Output the [X, Y] coordinate of the center of the cell containing the given text.  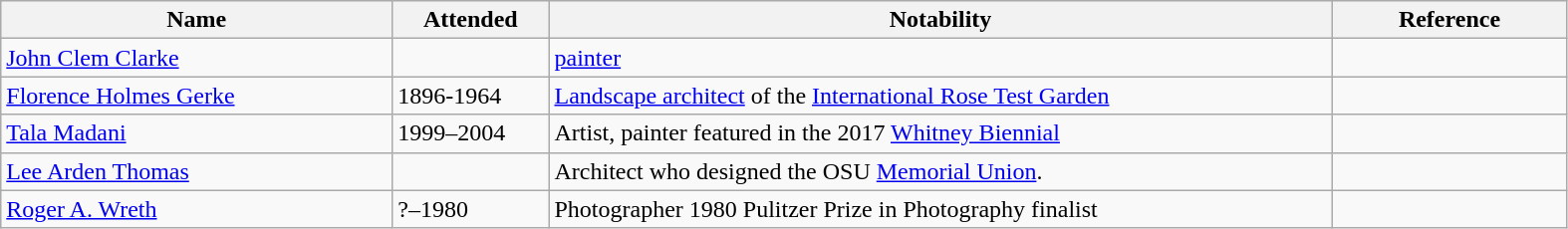
Roger A. Wreth [197, 209]
?–1980 [470, 209]
painter [940, 58]
Tala Madani [197, 133]
Artist, painter featured in the 2017 Whitney Biennial [940, 133]
Notability [940, 20]
John Clem Clarke [197, 58]
Attended [470, 20]
Name [197, 20]
Lee Arden Thomas [197, 171]
1896-1964 [470, 96]
Reference [1449, 20]
Florence Holmes Gerke [197, 96]
Landscape architect of the International Rose Test Garden [940, 96]
Photographer 1980 Pulitzer Prize in Photography finalist [940, 209]
Architect who designed the OSU Memorial Union. [940, 171]
1999–2004 [470, 133]
